Extract the (x, y) coordinate from the center of the cell holding the provided text.  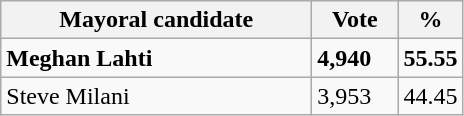
Steve Milani (156, 96)
55.55 (430, 58)
Meghan Lahti (156, 58)
% (430, 20)
44.45 (430, 96)
3,953 (355, 96)
4,940 (355, 58)
Vote (355, 20)
Mayoral candidate (156, 20)
